Scan for the cell matching the given text and deliver its (X, Y) coordinate at center. 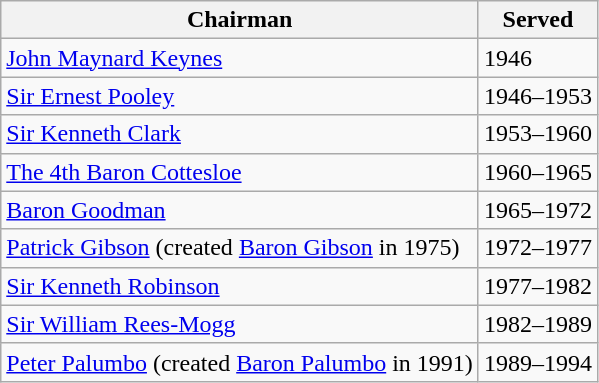
1946 (538, 58)
1972–1977 (538, 248)
1977–1982 (538, 286)
1946–1953 (538, 96)
Sir Ernest Pooley (240, 96)
1982–1989 (538, 324)
Sir William Rees-Mogg (240, 324)
Served (538, 20)
1965–1972 (538, 210)
Patrick Gibson (created Baron Gibson in 1975) (240, 248)
The 4th Baron Cottesloe (240, 172)
John Maynard Keynes (240, 58)
Sir Kenneth Robinson (240, 286)
Chairman (240, 20)
1953–1960 (538, 134)
Sir Kenneth Clark (240, 134)
1989–1994 (538, 362)
Peter Palumbo (created Baron Palumbo in 1991) (240, 362)
Baron Goodman (240, 210)
1960–1965 (538, 172)
